Provide the [x, y] coordinate of the cell's center where the given text is located.  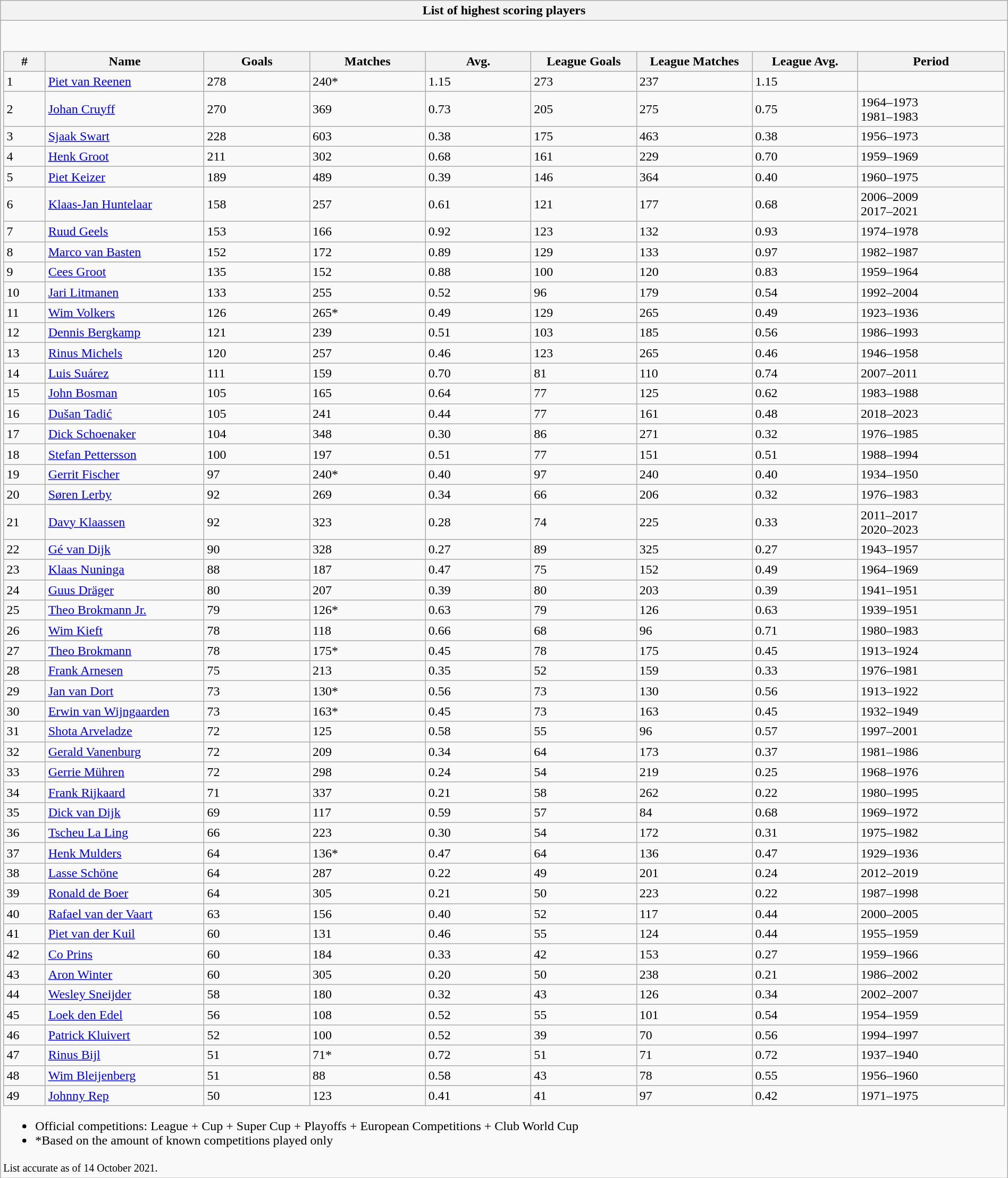
31 [24, 731]
Co Prins [124, 954]
211 [257, 156]
12 [24, 333]
Wim Bleijenberg [124, 1075]
Henk Mulders [124, 853]
151 [694, 454]
Piet van der Kuil [124, 934]
163* [367, 711]
Tscheu La Ling [124, 832]
325 [694, 549]
1913–1922 [931, 691]
57 [584, 812]
0.93 [805, 232]
2002–2007 [931, 995]
Theo Brokmann Jr. [124, 610]
1988–1994 [931, 454]
56 [257, 1015]
81 [584, 373]
0.25 [805, 772]
323 [367, 522]
209 [367, 752]
89 [584, 549]
John Bosman [124, 393]
104 [257, 434]
1913–1924 [931, 651]
0.55 [805, 1075]
1934–1950 [931, 474]
1964–19731981–1983 [931, 108]
271 [694, 434]
1943–1957 [931, 549]
136 [694, 853]
1969–1972 [931, 812]
Gerrie Mühren [124, 772]
0.75 [805, 108]
Marco van Basten [124, 252]
34 [24, 792]
275 [694, 108]
0.35 [478, 671]
1987–1998 [931, 894]
1980–1983 [931, 630]
489 [367, 176]
8 [24, 252]
84 [694, 812]
1983–1988 [931, 393]
131 [367, 934]
135 [257, 272]
11 [24, 313]
Theo Brokmann [124, 651]
364 [694, 176]
1956–1960 [931, 1075]
48 [24, 1075]
118 [367, 630]
Rinus Bijl [124, 1055]
0.92 [478, 232]
Dick van Dijk [124, 812]
36 [24, 832]
# [24, 61]
219 [694, 772]
0.31 [805, 832]
46 [24, 1035]
1956–1973 [931, 136]
63 [257, 914]
1946–1958 [931, 353]
238 [694, 974]
86 [584, 434]
111 [257, 373]
1941–1951 [931, 590]
17 [24, 434]
Shota Arveladze [124, 731]
9 [24, 272]
68 [584, 630]
Rafael van der Vaart [124, 914]
Aron Winter [124, 974]
Erwin van Wijngaarden [124, 711]
22 [24, 549]
0.42 [805, 1096]
Wesley Sneijder [124, 995]
0.97 [805, 252]
3 [24, 136]
24 [24, 590]
0.83 [805, 272]
28 [24, 671]
348 [367, 434]
173 [694, 752]
4 [24, 156]
369 [367, 108]
269 [367, 494]
14 [24, 373]
228 [257, 136]
Piet Keizer [124, 176]
1 [24, 81]
74 [584, 522]
Name [124, 61]
38 [24, 873]
189 [257, 176]
1992–2004 [931, 292]
262 [694, 792]
337 [367, 792]
32 [24, 752]
206 [694, 494]
20 [24, 494]
2 [24, 108]
213 [367, 671]
1968–1976 [931, 772]
Davy Klaassen [124, 522]
Johnny Rep [124, 1096]
302 [367, 156]
203 [694, 590]
18 [24, 454]
7 [24, 232]
Dennis Bergkamp [124, 333]
Rinus Michels [124, 353]
37 [24, 853]
239 [367, 333]
25 [24, 610]
205 [584, 108]
278 [257, 81]
Klaas-Jan Huntelaar [124, 204]
Patrick Kluivert [124, 1035]
0.71 [805, 630]
Johan Cruyff [124, 108]
1959–1969 [931, 156]
Jari Litmanen [124, 292]
255 [367, 292]
241 [367, 414]
177 [694, 204]
Gé van Dijk [124, 549]
0.89 [478, 252]
184 [367, 954]
0.28 [478, 522]
1976–1981 [931, 671]
1959–1964 [931, 272]
1986–1993 [931, 333]
2000–2005 [931, 914]
240 [694, 474]
0.61 [478, 204]
0.62 [805, 393]
Ronald de Boer [124, 894]
16 [24, 414]
70 [694, 1035]
0.41 [478, 1096]
Henk Groot [124, 156]
Wim Volkers [124, 313]
29 [24, 691]
0.37 [805, 752]
Klaas Nuninga [124, 570]
13 [24, 353]
166 [367, 232]
1982–1987 [931, 252]
2018–2023 [931, 414]
328 [367, 549]
15 [24, 393]
26 [24, 630]
2012–2019 [931, 873]
1959–1966 [931, 954]
Frank Arnesen [124, 671]
Gerald Vanenburg [124, 752]
179 [694, 292]
2011–20172020–2023 [931, 522]
0.57 [805, 731]
1955–1959 [931, 934]
287 [367, 873]
1986–2002 [931, 974]
2007–2011 [931, 373]
1997–2001 [931, 731]
Gerrit Fischer [124, 474]
1976–1985 [931, 434]
Guus Dräger [124, 590]
1971–1975 [931, 1096]
0.59 [478, 812]
Søren Lerby [124, 494]
Avg. [478, 61]
1994–1997 [931, 1035]
27 [24, 651]
132 [694, 232]
0.74 [805, 373]
23 [24, 570]
1939–1951 [931, 610]
1929–1936 [931, 853]
Piet van Reenen [124, 81]
1981–1986 [931, 752]
270 [257, 108]
Luis Suárez [124, 373]
1975–1982 [931, 832]
1923–1936 [931, 313]
187 [367, 570]
35 [24, 812]
45 [24, 1015]
108 [367, 1015]
Lasse Schöne [124, 873]
1980–1995 [931, 792]
Frank Rijkaard [124, 792]
Dick Schoenaker [124, 434]
19 [24, 474]
201 [694, 873]
130* [367, 691]
League Matches [694, 61]
156 [367, 914]
21 [24, 522]
69 [257, 812]
Goals [257, 61]
Matches [367, 61]
273 [584, 81]
Ruud Geels [124, 232]
1974–1978 [931, 232]
90 [257, 549]
163 [694, 711]
1964–1969 [931, 570]
List of highest scoring players [504, 11]
40 [24, 914]
229 [694, 156]
30 [24, 711]
33 [24, 772]
League Goals [584, 61]
0.64 [478, 393]
158 [257, 204]
0.48 [805, 414]
126* [367, 610]
103 [584, 333]
1960–1975 [931, 176]
44 [24, 995]
185 [694, 333]
180 [367, 995]
101 [694, 1015]
5 [24, 176]
Jan van Dort [124, 691]
0.73 [478, 108]
130 [694, 691]
Dušan Tadić [124, 414]
165 [367, 393]
0.20 [478, 974]
0.88 [478, 272]
47 [24, 1055]
1937–1940 [931, 1055]
197 [367, 454]
136* [367, 853]
146 [584, 176]
124 [694, 934]
Period [931, 61]
1932–1949 [931, 711]
225 [694, 522]
Cees Groot [124, 272]
237 [694, 81]
Stefan Pettersson [124, 454]
463 [694, 136]
265* [367, 313]
10 [24, 292]
603 [367, 136]
110 [694, 373]
Loek den Edel [124, 1015]
298 [367, 772]
1976–1983 [931, 494]
6 [24, 204]
207 [367, 590]
Sjaak Swart [124, 136]
175* [367, 651]
0.66 [478, 630]
2006–20092017–2021 [931, 204]
Wim Kieft [124, 630]
71* [367, 1055]
1954–1959 [931, 1015]
League Avg. [805, 61]
